Provide the [X, Y] coordinate of the cell's center where the given text is located.  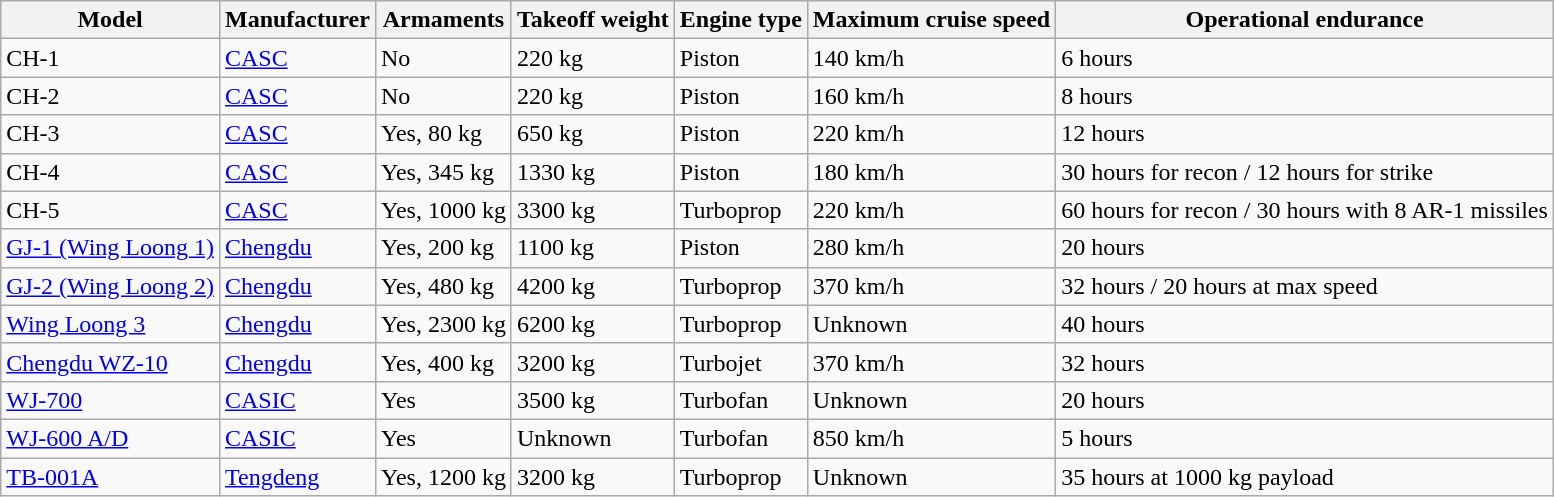
6200 kg [592, 324]
32 hours [1305, 362]
CH-4 [110, 172]
Engine type [740, 20]
850 km/h [931, 438]
Yes, 80 kg [443, 134]
CH-2 [110, 96]
Armaments [443, 20]
Yes, 200 kg [443, 248]
650 kg [592, 134]
40 hours [1305, 324]
Chengdu WZ-10 [110, 362]
Yes, 2300 kg [443, 324]
4200 kg [592, 286]
30 hours for recon / 12 hours for strike [1305, 172]
WJ-600 A/D [110, 438]
CH-3 [110, 134]
Operational endurance [1305, 20]
280 km/h [931, 248]
Yes, 1000 kg [443, 210]
8 hours [1305, 96]
60 hours for recon / 30 hours with 8 AR-1 missiles [1305, 210]
GJ-1 (Wing Loong 1) [110, 248]
35 hours at 1000 kg payload [1305, 477]
32 hours / 20 hours at max speed [1305, 286]
CH-5 [110, 210]
Yes, 1200 kg [443, 477]
GJ-2 (Wing Loong 2) [110, 286]
12 hours [1305, 134]
CH-1 [110, 58]
Yes, 345 kg [443, 172]
Tengdeng [297, 477]
Wing Loong 3 [110, 324]
1100 kg [592, 248]
6 hours [1305, 58]
Turbojet [740, 362]
180 km/h [931, 172]
TB-001A [110, 477]
5 hours [1305, 438]
Yes, 400 kg [443, 362]
3500 kg [592, 400]
3300 kg [592, 210]
Model [110, 20]
140 km/h [931, 58]
Yes, 480 kg [443, 286]
Takeoff weight [592, 20]
WJ-700 [110, 400]
Maximum cruise speed [931, 20]
Manufacturer [297, 20]
1330 kg [592, 172]
160 km/h [931, 96]
